Scan for the cell matching the given text and deliver its [X, Y] coordinate at center. 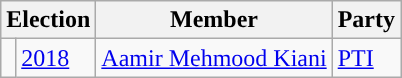
Aamir Mehmood Kiani [214, 58]
Member [214, 20]
Party [366, 20]
Election [48, 20]
PTI [366, 58]
2018 [56, 58]
